Determine the (x, y) coordinate at the center of the cell enclosing the given text.  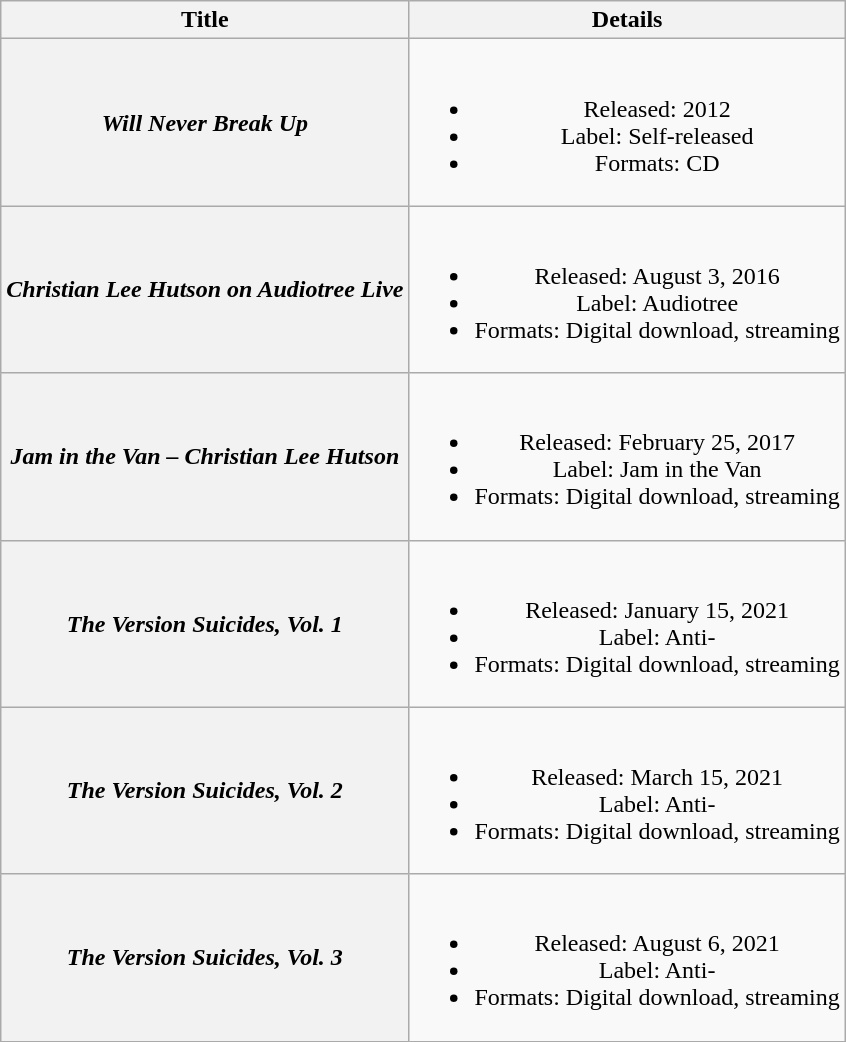
Released: February 25, 2017Label: Jam in the VanFormats: Digital download, streaming (627, 456)
Christian Lee Hutson on Audiotree Live (205, 290)
Released: 2012Label: Self-releasedFormats: CD (627, 122)
The Version Suicides, Vol. 2 (205, 790)
Details (627, 20)
Released: August 3, 2016Label: AudiotreeFormats: Digital download, streaming (627, 290)
The Version Suicides, Vol. 3 (205, 958)
Jam in the Van – Christian Lee Hutson (205, 456)
Released: January 15, 2021Label: Anti-Formats: Digital download, streaming (627, 624)
Will Never Break Up (205, 122)
The Version Suicides, Vol. 1 (205, 624)
Released: March 15, 2021Label: Anti-Formats: Digital download, streaming (627, 790)
Released: August 6, 2021Label: Anti-Formats: Digital download, streaming (627, 958)
Title (205, 20)
